For the text-containing cell, return its midpoint in [X, Y] coordinate format. 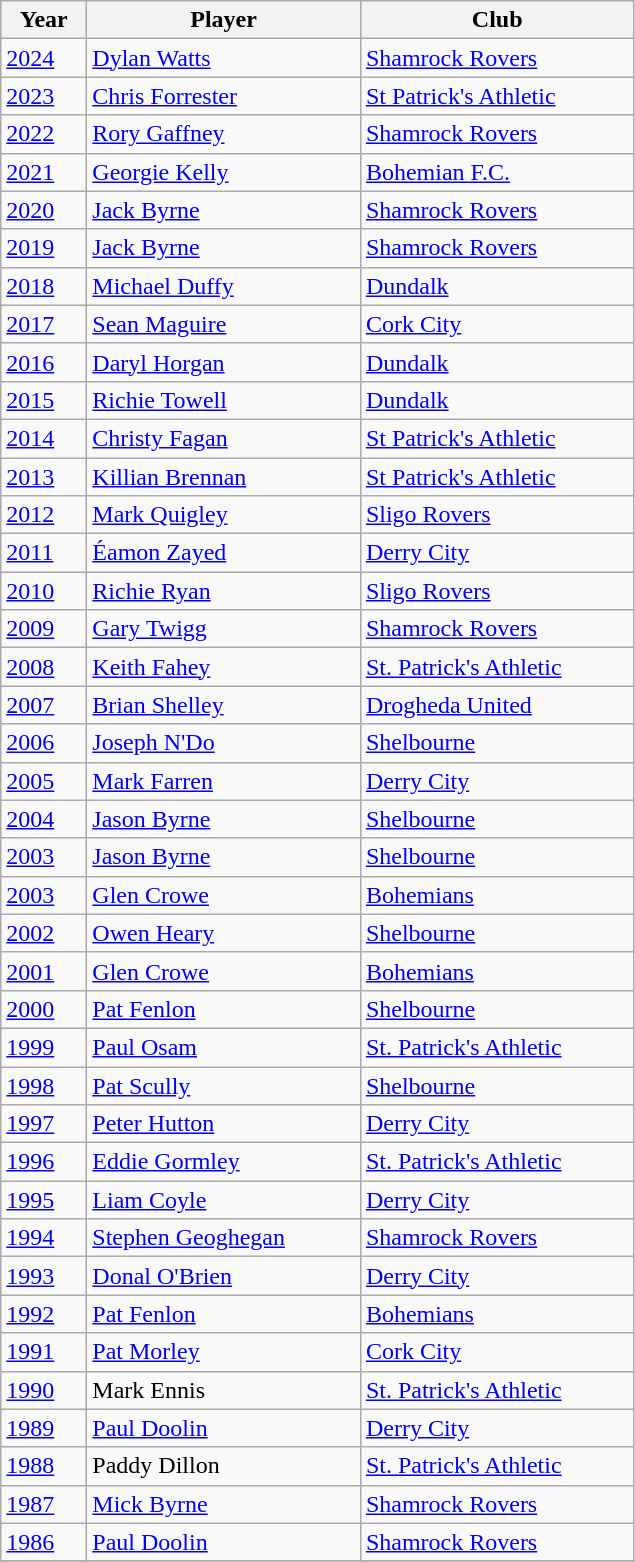
2007 [44, 705]
2001 [44, 971]
1999 [44, 1047]
2000 [44, 1009]
2013 [44, 477]
2002 [44, 933]
2004 [44, 819]
Éamon Zayed [224, 553]
Dylan Watts [224, 58]
2011 [44, 553]
Liam Coyle [224, 1200]
Pat Scully [224, 1085]
2022 [44, 134]
Christy Fagan [224, 438]
1998 [44, 1085]
Chris Forrester [224, 96]
1994 [44, 1238]
Mark Quigley [224, 515]
2006 [44, 743]
Peter Hutton [224, 1124]
2014 [44, 438]
Rory Gaffney [224, 134]
Gary Twigg [224, 629]
Club [497, 20]
2019 [44, 248]
1991 [44, 1352]
1990 [44, 1390]
Pat Morley [224, 1352]
2024 [44, 58]
Keith Fahey [224, 667]
Daryl Horgan [224, 362]
1992 [44, 1314]
2020 [44, 210]
1996 [44, 1162]
1995 [44, 1200]
2016 [44, 362]
Paddy Dillon [224, 1466]
1997 [44, 1124]
Donal O'Brien [224, 1276]
Player [224, 20]
2023 [44, 96]
2009 [44, 629]
2021 [44, 172]
Mick Byrne [224, 1504]
Mark Ennis [224, 1390]
Georgie Kelly [224, 172]
2005 [44, 781]
Brian Shelley [224, 705]
Drogheda United [497, 705]
2010 [44, 591]
Eddie Gormley [224, 1162]
1989 [44, 1428]
Joseph N'Do [224, 743]
2008 [44, 667]
1988 [44, 1466]
1987 [44, 1504]
Richie Towell [224, 400]
Richie Ryan [224, 591]
Owen Heary [224, 933]
Sean Maguire [224, 324]
Year [44, 20]
1993 [44, 1276]
2018 [44, 286]
2012 [44, 515]
2017 [44, 324]
2015 [44, 400]
Mark Farren [224, 781]
1986 [44, 1542]
Killian Brennan [224, 477]
Paul Osam [224, 1047]
Bohemian F.C. [497, 172]
Stephen Geoghegan [224, 1238]
Michael Duffy [224, 286]
